Search for the cell housing the specified text and yield its [X, Y] center coordinate. 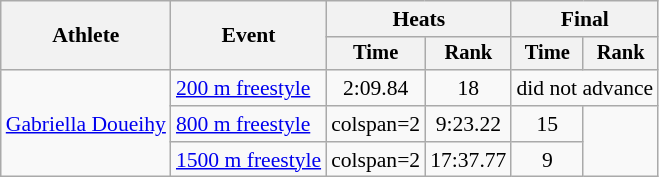
Event [248, 36]
800 m freestyle [248, 124]
15 [547, 124]
18 [468, 88]
colspan=2 [376, 124]
Athlete [86, 36]
2:09.84 [376, 88]
did not advance [584, 88]
200 m freestyle [248, 88]
9:23.22 [468, 124]
Gabriella Doueihy [86, 124]
Final [584, 19]
Heats [418, 19]
